Return the (X, Y) coordinate for the center point of the cell that contains the specified text.  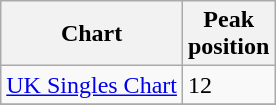
UK Singles Chart (92, 85)
12 (228, 85)
Peakposition (228, 34)
Chart (92, 34)
